For the text-containing cell, return its midpoint in [X, Y] coordinate format. 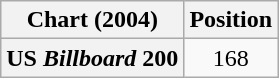
US Billboard 200 [92, 58]
Chart (2004) [92, 20]
168 [231, 58]
Position [231, 20]
